Find where the given text appears and provide that cell's center as [x, y] coordinate. 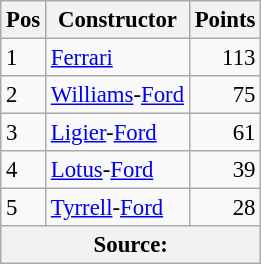
Lotus-Ford [118, 170]
4 [24, 170]
Source: [131, 245]
Williams-Ford [118, 95]
Constructor [118, 20]
Points [224, 20]
113 [224, 58]
3 [24, 133]
61 [224, 133]
Tyrrell-Ford [118, 208]
75 [224, 95]
1 [24, 58]
Pos [24, 20]
Ligier-Ford [118, 133]
5 [24, 208]
39 [224, 170]
2 [24, 95]
28 [224, 208]
Ferrari [118, 58]
